Output the (X, Y) coordinate of the center of the cell containing the given text.  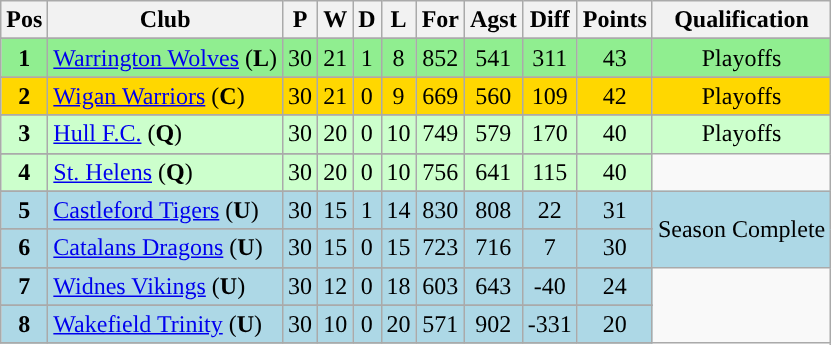
For (440, 20)
3 (24, 134)
852 (440, 58)
808 (494, 210)
P (300, 20)
115 (550, 172)
Points (614, 20)
643 (494, 286)
311 (550, 58)
Wakefield Trinity (U) (166, 324)
902 (494, 324)
560 (494, 96)
579 (494, 134)
6 (24, 248)
12 (336, 286)
571 (440, 324)
W (336, 20)
669 (440, 96)
109 (550, 96)
Season Complete (741, 229)
Agst (494, 20)
Wigan Warriors (C) (166, 96)
-331 (550, 324)
Widnes Vikings (U) (166, 286)
L (398, 20)
9 (398, 96)
Catalans Dragons (U) (166, 248)
Hull F.C. (Q) (166, 134)
St. Helens (Q) (166, 172)
Qualification (741, 20)
2 (24, 96)
24 (614, 286)
Diff (550, 20)
-40 (550, 286)
Warrington Wolves (L) (166, 58)
42 (614, 96)
5 (24, 210)
830 (440, 210)
Pos (24, 20)
43 (614, 58)
641 (494, 172)
14 (398, 210)
723 (440, 248)
603 (440, 286)
31 (614, 210)
Club (166, 20)
749 (440, 134)
541 (494, 58)
4 (24, 172)
170 (550, 134)
716 (494, 248)
756 (440, 172)
22 (550, 210)
D (367, 20)
Castleford Tigers (U) (166, 210)
18 (398, 286)
